Detect which cell encompasses the target text, then output its [x, y] center coordinate. 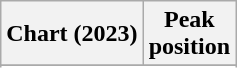
Chart (2023) [72, 34]
Peakposition [189, 34]
